Locate the cell with the specified text and output its (x, y) center coordinate. 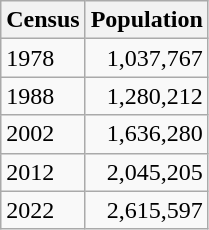
2022 (43, 210)
Population (146, 20)
2002 (43, 134)
2012 (43, 172)
Census (43, 20)
1,037,767 (146, 58)
2,615,597 (146, 210)
1978 (43, 58)
1988 (43, 96)
1,280,212 (146, 96)
1,636,280 (146, 134)
2,045,205 (146, 172)
